Pinpoint the cell where the given text exists, returning its (X, Y) midpoint coordinate. 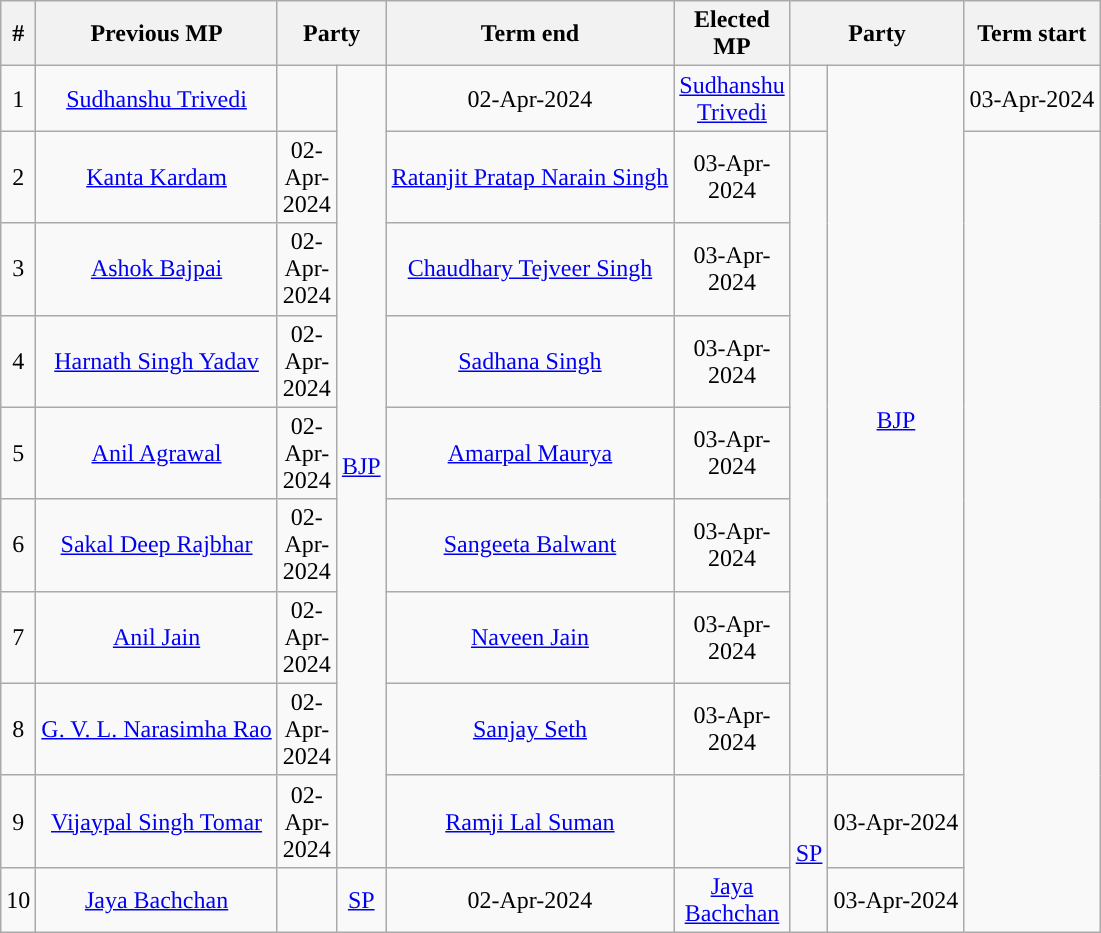
Sangeeta Balwant (530, 545)
8 (18, 729)
Chaudhary Tejveer Singh (530, 269)
# (18, 34)
Kanta Kardam (156, 177)
Amarpal Maurya (530, 453)
9 (18, 821)
Term start (1032, 34)
Vijaypal Singh Tomar (156, 821)
Sadhana Singh (530, 361)
Ratanjit Pratap Narain Singh (530, 177)
Sanjay Seth (530, 729)
4 (18, 361)
Naveen Jain (530, 637)
7 (18, 637)
Ramji Lal Suman (530, 821)
Sakal Deep Rajbhar (156, 545)
5 (18, 453)
G. V. L. Narasimha Rao (156, 729)
3 (18, 269)
Anil Jain (156, 637)
10 (18, 900)
1 (18, 98)
Term end (530, 34)
Previous MP (156, 34)
Harnath Singh Yadav (156, 361)
6 (18, 545)
Anil Agrawal (156, 453)
Elected MP (732, 34)
Ashok Bajpai (156, 269)
2 (18, 177)
